Provide the (x, y) coordinate of the cell's center where the given text is located.  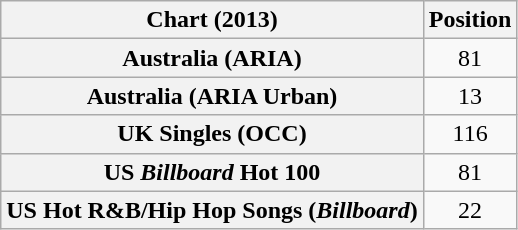
Position (470, 20)
116 (470, 134)
13 (470, 96)
US Hot R&B/Hip Hop Songs (Billboard) (212, 210)
22 (470, 210)
UK Singles (OCC) (212, 134)
Australia (ARIA) (212, 58)
Australia (ARIA Urban) (212, 96)
US Billboard Hot 100 (212, 172)
Chart (2013) (212, 20)
